Output the [X, Y] coordinate of the center of the cell containing the given text.  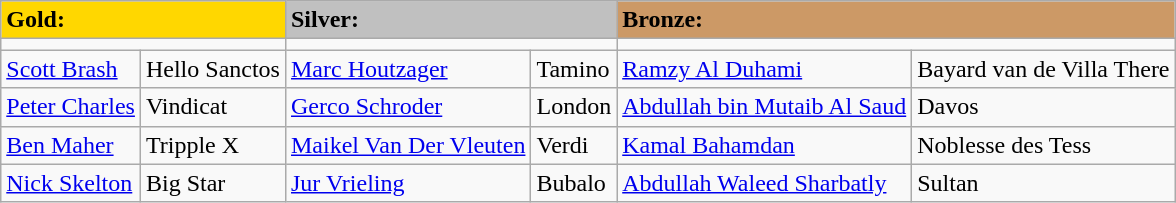
Big Star [212, 183]
Davos [1044, 107]
Kamal Bahamdan [764, 145]
Hello Sanctos [212, 69]
Tripple X [212, 145]
Abdullah bin Mutaib Al Saud [764, 107]
Maikel Van Der Vleuten [408, 145]
Bubalo [574, 183]
Jur Vrieling [408, 183]
Marc Houtzager [408, 69]
London [574, 107]
Bronze: [896, 20]
Ben Maher [71, 145]
Ramzy Al Duhami [764, 69]
Vindicat [212, 107]
Gold: [144, 20]
Verdi [574, 145]
Abdullah Waleed Sharbatly [764, 183]
Nick Skelton [71, 183]
Peter Charles [71, 107]
Sultan [1044, 183]
Gerco Schroder [408, 107]
Noblesse des Tess [1044, 145]
Silver: [450, 20]
Scott Brash [71, 69]
Tamino [574, 69]
Bayard van de Villa There [1044, 69]
